Find where the given text appears and provide that cell's center as (x, y) coordinate. 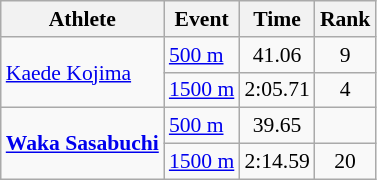
20 (346, 162)
39.65 (276, 126)
Kaede Kojima (82, 72)
2:05.71 (276, 90)
4 (346, 90)
41.06 (276, 55)
Rank (346, 19)
9 (346, 55)
Time (276, 19)
Athlete (82, 19)
Waka Sasabuchi (82, 144)
2:14.59 (276, 162)
Event (202, 19)
